Determine the (X, Y) coordinate at the center of the cell enclosing the given text.  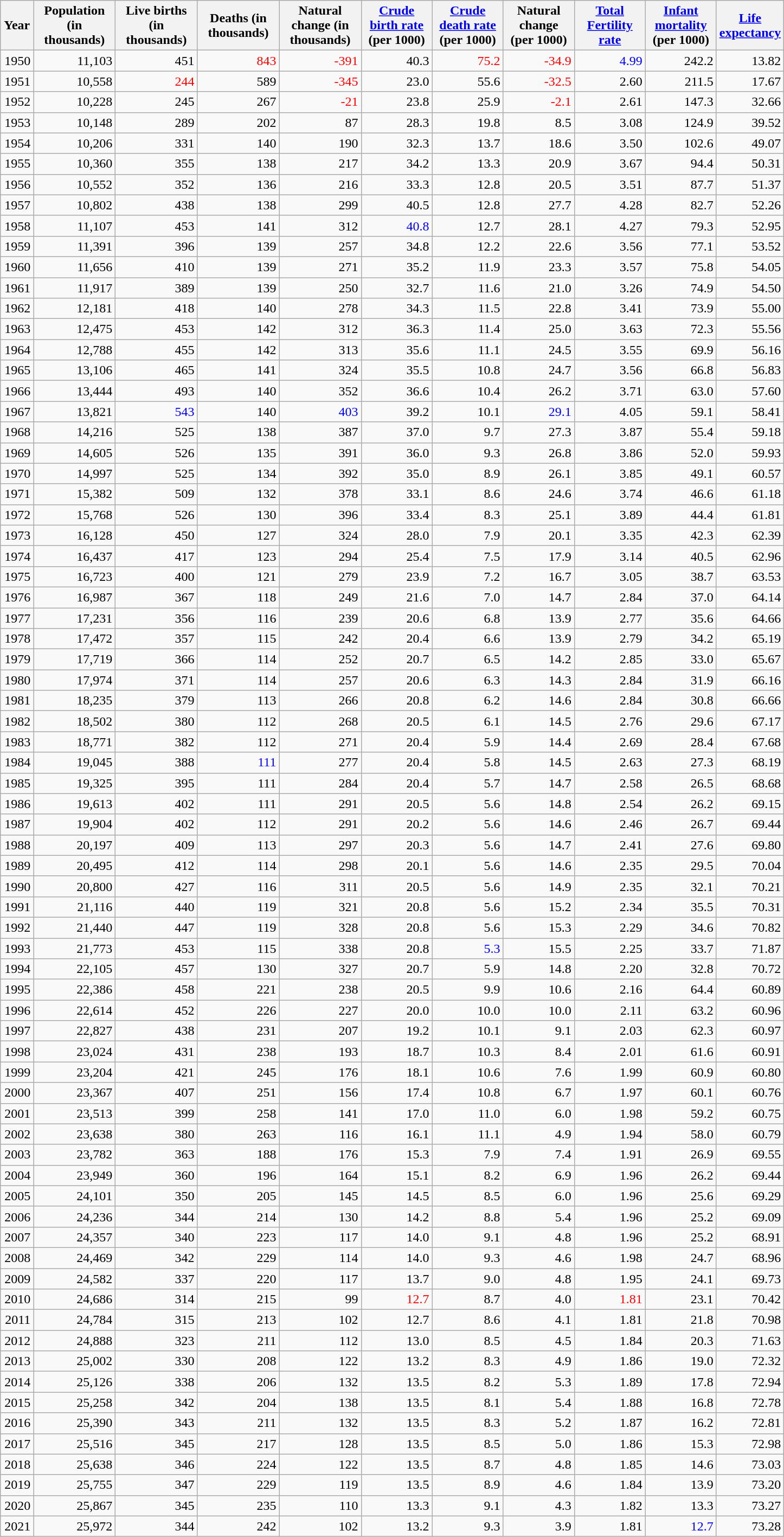
206 (239, 1382)
20.0 (397, 1010)
12,788 (75, 350)
343 (156, 1423)
29.1 (539, 412)
2002 (17, 1134)
1951 (17, 81)
3.41 (609, 309)
64.14 (750, 597)
221 (239, 990)
1967 (17, 412)
15.5 (539, 949)
66.66 (750, 701)
1.95 (609, 1278)
28.0 (397, 535)
382 (156, 742)
55.4 (681, 432)
11,391 (75, 246)
73.27 (750, 1506)
147.3 (681, 102)
1973 (17, 535)
62.39 (750, 535)
23.0 (397, 81)
294 (320, 556)
215 (239, 1299)
25.6 (681, 1196)
30.8 (681, 701)
27.7 (539, 205)
1957 (17, 205)
26.8 (539, 453)
33.3 (397, 184)
357 (156, 639)
99 (320, 1299)
346 (156, 1464)
327 (320, 969)
19.0 (681, 1361)
2013 (17, 1361)
19,045 (75, 763)
2019 (17, 1485)
2020 (17, 1506)
127 (239, 535)
70.04 (750, 866)
17.0 (397, 1113)
16,723 (75, 577)
69.73 (750, 1278)
32.7 (397, 288)
11.6 (467, 288)
Natural change(per 1000) (539, 25)
2.69 (609, 742)
25.1 (539, 515)
56.83 (750, 370)
18,235 (75, 701)
55.00 (750, 309)
1981 (17, 701)
58.41 (750, 412)
2010 (17, 1299)
32.66 (750, 102)
2.01 (609, 1052)
1999 (17, 1072)
2.54 (609, 804)
2011 (17, 1320)
207 (320, 1031)
3.86 (609, 453)
2012 (17, 1341)
69.55 (750, 1155)
589 (239, 81)
7.2 (467, 577)
61.6 (681, 1052)
216 (320, 184)
1995 (17, 990)
289 (156, 123)
1966 (17, 391)
69.80 (750, 845)
1986 (17, 804)
71.63 (750, 1341)
24,357 (75, 1237)
12.2 (467, 246)
12,181 (75, 309)
7.0 (467, 597)
277 (320, 763)
23.1 (681, 1299)
Crude birth rate(per 1000) (397, 25)
22,386 (75, 990)
1990 (17, 886)
20,800 (75, 886)
68.19 (750, 763)
10,558 (75, 81)
412 (156, 866)
16.1 (397, 1134)
26.1 (539, 473)
226 (239, 1010)
32.8 (681, 969)
2021 (17, 1526)
1980 (17, 680)
25.9 (467, 102)
1.87 (609, 1423)
314 (156, 1299)
60.97 (750, 1031)
389 (156, 288)
25,390 (75, 1423)
1950 (17, 61)
350 (156, 1196)
3.85 (609, 473)
1997 (17, 1031)
202 (239, 123)
313 (320, 350)
38.7 (681, 577)
Population (in thousands) (75, 25)
3.50 (609, 143)
6.8 (467, 618)
23.3 (539, 267)
2015 (17, 1402)
13.0 (397, 1341)
227 (320, 1010)
22,827 (75, 1031)
55.56 (750, 329)
118 (239, 597)
10,552 (75, 184)
196 (239, 1175)
208 (239, 1361)
2006 (17, 1216)
258 (239, 1113)
10.3 (467, 1052)
388 (156, 763)
164 (320, 1175)
223 (239, 1237)
136 (239, 184)
8.4 (539, 1052)
25,638 (75, 1464)
16,437 (75, 556)
24,469 (75, 1258)
70.72 (750, 969)
2.61 (609, 102)
34.3 (397, 309)
451 (156, 61)
42.3 (681, 535)
263 (239, 1134)
214 (239, 1216)
29.6 (681, 721)
235 (239, 1506)
391 (320, 453)
61.18 (750, 494)
7.5 (467, 556)
110 (320, 1506)
59.18 (750, 432)
77.1 (681, 246)
2018 (17, 1464)
11,107 (75, 226)
1.99 (609, 1072)
395 (156, 783)
66.8 (681, 370)
188 (239, 1155)
21,773 (75, 949)
-34.9 (539, 61)
87.7 (681, 184)
387 (320, 432)
249 (320, 597)
1998 (17, 1052)
15.2 (539, 907)
252 (320, 659)
4.0 (539, 1299)
7.4 (539, 1155)
417 (156, 556)
135 (239, 453)
73.9 (681, 309)
213 (239, 1320)
299 (320, 205)
13.82 (750, 61)
72.32 (750, 1361)
337 (156, 1278)
379 (156, 701)
447 (156, 927)
70.21 (750, 886)
251 (239, 1093)
16.8 (681, 1402)
44.4 (681, 515)
220 (239, 1278)
21.0 (539, 288)
190 (320, 143)
1972 (17, 515)
145 (320, 1196)
70.42 (750, 1299)
224 (239, 1464)
68.68 (750, 783)
321 (320, 907)
23,638 (75, 1134)
1991 (17, 907)
2.25 (609, 949)
242.2 (681, 61)
68.96 (750, 1258)
297 (320, 845)
17.67 (750, 81)
52.0 (681, 453)
69.15 (750, 804)
63.2 (681, 1010)
11.5 (467, 309)
1976 (17, 597)
35.2 (397, 267)
11.9 (467, 267)
1.85 (609, 1464)
4.5 (539, 1341)
69.29 (750, 1196)
2008 (17, 1258)
367 (156, 597)
14,605 (75, 453)
1983 (17, 742)
25,002 (75, 1361)
22.8 (539, 309)
7.6 (539, 1072)
64.66 (750, 618)
211.5 (681, 81)
1.89 (609, 1382)
6.5 (467, 659)
1.94 (609, 1134)
65.19 (750, 639)
57.60 (750, 391)
19,904 (75, 824)
23,513 (75, 1113)
58.0 (681, 1134)
298 (320, 866)
328 (320, 927)
3.67 (609, 164)
19,325 (75, 783)
6.9 (539, 1175)
363 (156, 1155)
231 (239, 1031)
60.76 (750, 1093)
279 (320, 577)
267 (239, 102)
33.1 (397, 494)
1968 (17, 432)
16.2 (681, 1423)
2001 (17, 1113)
24,236 (75, 1216)
3.87 (609, 432)
51.37 (750, 184)
50.31 (750, 164)
3.35 (609, 535)
1.82 (609, 1506)
23.9 (397, 577)
2.85 (609, 659)
22.6 (539, 246)
21.6 (397, 597)
36.6 (397, 391)
Total Fertility rate (609, 25)
239 (320, 618)
23,204 (75, 1072)
54.05 (750, 267)
418 (156, 309)
18.7 (397, 1052)
1954 (17, 143)
11.4 (467, 329)
29.5 (681, 866)
1955 (17, 164)
18,771 (75, 742)
360 (156, 1175)
33.4 (397, 515)
1.91 (609, 1155)
25,755 (75, 1485)
52.26 (750, 205)
17.8 (681, 1382)
1964 (17, 350)
-21 (320, 102)
2000 (17, 1093)
134 (239, 473)
23,367 (75, 1093)
3.57 (609, 267)
366 (156, 659)
79.3 (681, 226)
67.17 (750, 721)
6.3 (467, 680)
3.63 (609, 329)
60.57 (750, 473)
24,686 (75, 1299)
204 (239, 1402)
34.8 (397, 246)
331 (156, 143)
25.0 (539, 329)
128 (320, 1444)
1984 (17, 763)
40.3 (397, 61)
25,972 (75, 1526)
63.0 (681, 391)
2.03 (609, 1031)
15.1 (397, 1175)
3.26 (609, 288)
17,472 (75, 639)
10,228 (75, 102)
409 (156, 845)
46.6 (681, 494)
55.6 (467, 81)
5.0 (539, 1444)
250 (320, 288)
22,105 (75, 969)
1996 (17, 1010)
73.28 (750, 1526)
60.9 (681, 1072)
94.4 (681, 164)
60.91 (750, 1052)
399 (156, 1113)
1963 (17, 329)
24,101 (75, 1196)
23,782 (75, 1155)
17,974 (75, 680)
3.14 (609, 556)
Life expectancy (750, 25)
3.9 (539, 1526)
205 (239, 1196)
82.7 (681, 205)
26.5 (681, 783)
4.1 (539, 1320)
347 (156, 1485)
60.1 (681, 1093)
28.1 (539, 226)
59.93 (750, 453)
6.2 (467, 701)
392 (320, 473)
2003 (17, 1155)
2.63 (609, 763)
13,106 (75, 370)
5.8 (467, 763)
35.0 (397, 473)
6.7 (539, 1093)
36.0 (397, 453)
400 (156, 577)
371 (156, 680)
60.75 (750, 1113)
13,444 (75, 391)
24,582 (75, 1278)
2.76 (609, 721)
21.8 (681, 1320)
-345 (320, 81)
60.80 (750, 1072)
1987 (17, 824)
14.3 (539, 680)
244 (156, 81)
Live births (in thousands) (156, 25)
8.1 (467, 1402)
10,802 (75, 205)
56.16 (750, 350)
455 (156, 350)
1989 (17, 866)
10,360 (75, 164)
1974 (17, 556)
69.09 (750, 1216)
73.03 (750, 1464)
2009 (17, 1278)
10.4 (467, 391)
72.3 (681, 329)
36.3 (397, 329)
4.99 (609, 61)
14.4 (539, 742)
2.77 (609, 618)
19.8 (467, 123)
1975 (17, 577)
65.67 (750, 659)
2.79 (609, 639)
63.53 (750, 577)
Infant mortality (per 1000) (681, 25)
457 (156, 969)
32.1 (681, 886)
11,656 (75, 267)
2.46 (609, 824)
25.4 (397, 556)
27.6 (681, 845)
5.2 (539, 1423)
12,475 (75, 329)
11.0 (467, 1113)
330 (156, 1361)
427 (156, 886)
2.60 (609, 81)
2016 (17, 1423)
1993 (17, 949)
23,024 (75, 1052)
1962 (17, 309)
1994 (17, 969)
2007 (17, 1237)
24.5 (539, 350)
843 (239, 61)
378 (320, 494)
14.9 (539, 886)
15,382 (75, 494)
54.50 (750, 288)
2.29 (609, 927)
3.05 (609, 577)
61.81 (750, 515)
18.6 (539, 143)
Deaths (in thousands) (239, 25)
72.81 (750, 1423)
74.9 (681, 288)
62.3 (681, 1031)
34.6 (681, 927)
4.05 (609, 412)
2004 (17, 1175)
14,216 (75, 432)
2014 (17, 1382)
25,867 (75, 1506)
49.07 (750, 143)
355 (156, 164)
69.9 (681, 350)
1953 (17, 123)
17.9 (539, 556)
3.51 (609, 184)
284 (320, 783)
193 (320, 1052)
75.8 (681, 267)
21,440 (75, 927)
66.16 (750, 680)
1982 (17, 721)
266 (320, 701)
403 (320, 412)
1969 (17, 453)
24.1 (681, 1278)
102.6 (681, 143)
17.4 (397, 1093)
22,614 (75, 1010)
68.91 (750, 1237)
9.7 (467, 432)
3.74 (609, 494)
28.4 (681, 742)
2.11 (609, 1010)
1985 (17, 783)
1978 (17, 639)
4.28 (609, 205)
16,987 (75, 597)
1979 (17, 659)
25,258 (75, 1402)
2.20 (609, 969)
73.20 (750, 1485)
21,116 (75, 907)
26.9 (681, 1155)
71.87 (750, 949)
33.0 (681, 659)
1952 (17, 102)
25,126 (75, 1382)
39.2 (397, 412)
450 (156, 535)
Year (17, 25)
75.2 (467, 61)
20,197 (75, 845)
3.55 (609, 350)
1965 (17, 370)
53.52 (750, 246)
24,784 (75, 1320)
493 (156, 391)
3.08 (609, 123)
4.3 (539, 1506)
440 (156, 907)
19,613 (75, 804)
315 (156, 1320)
26.7 (681, 824)
311 (320, 886)
59.2 (681, 1113)
2005 (17, 1196)
278 (320, 309)
323 (156, 1341)
16.7 (539, 577)
11,917 (75, 288)
9.9 (467, 990)
4.27 (609, 226)
10,206 (75, 143)
33.7 (681, 949)
268 (320, 721)
Crude death rate(per 1000) (467, 25)
2.16 (609, 990)
8.8 (467, 1216)
60.96 (750, 1010)
410 (156, 267)
11,103 (75, 61)
17,719 (75, 659)
1992 (17, 927)
10,148 (75, 123)
13,821 (75, 412)
25,516 (75, 1444)
1956 (17, 184)
2.41 (609, 845)
9.0 (467, 1278)
40.8 (397, 226)
458 (156, 990)
1960 (17, 267)
-2.1 (539, 102)
3.71 (609, 391)
72.94 (750, 1382)
1977 (17, 618)
124.9 (681, 123)
-32.5 (539, 81)
2017 (17, 1444)
123 (239, 556)
1.88 (609, 1402)
452 (156, 1010)
70.82 (750, 927)
Natural change (in thousands) (320, 25)
16,128 (75, 535)
28.3 (397, 123)
24,888 (75, 1341)
2.34 (609, 907)
543 (156, 412)
20,495 (75, 866)
18,502 (75, 721)
14,997 (75, 473)
465 (156, 370)
121 (239, 577)
23,949 (75, 1175)
407 (156, 1093)
62.96 (750, 556)
72.98 (750, 1444)
70.98 (750, 1320)
32.3 (397, 143)
1961 (17, 288)
17,231 (75, 618)
39.52 (750, 123)
3.89 (609, 515)
509 (156, 494)
64.4 (681, 990)
87 (320, 123)
67.68 (750, 742)
60.89 (750, 990)
356 (156, 618)
156 (320, 1093)
5.7 (467, 783)
20.2 (397, 824)
421 (156, 1072)
49.1 (681, 473)
52.95 (750, 226)
18.1 (397, 1072)
1958 (17, 226)
-391 (320, 61)
1959 (17, 246)
1971 (17, 494)
15,768 (75, 515)
6.6 (467, 639)
19.2 (397, 1031)
2.58 (609, 783)
31.9 (681, 680)
20.9 (539, 164)
1.97 (609, 1093)
1988 (17, 845)
60.79 (750, 1134)
431 (156, 1052)
24.6 (539, 494)
340 (156, 1237)
23.8 (397, 102)
59.1 (681, 412)
72.78 (750, 1402)
70.31 (750, 907)
1970 (17, 473)
6.1 (467, 721)
